Scan for the cell matching the given text and deliver its (X, Y) coordinate at center. 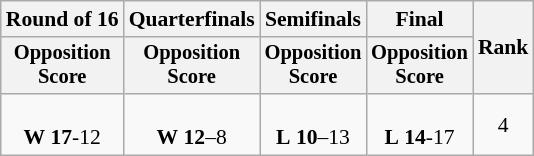
Semifinals (314, 19)
Final (420, 19)
L 14-17 (420, 124)
4 (504, 124)
W 17-12 (62, 124)
Round of 16 (62, 19)
Rank (504, 48)
L 10–13 (314, 124)
Quarterfinals (192, 19)
W 12–8 (192, 124)
